Locate the cell with the specified text and output its [x, y] center coordinate. 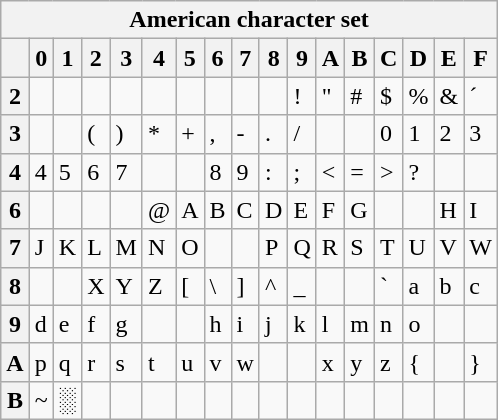
- [245, 134]
j [273, 324]
c [481, 286]
I [481, 210]
a [418, 286]
` [388, 286]
W [481, 248]
, [218, 134]
< [330, 172]
X [96, 286]
░ [67, 400]
American character set [250, 20]
h [218, 324]
k [302, 324]
Y [126, 286]
o [418, 324]
m [360, 324]
x [330, 362]
p [41, 362]
~ [41, 400]
H [449, 210]
l [330, 324]
! [302, 96]
b [449, 286]
u [190, 362]
K [67, 248]
# [360, 96]
R [330, 248]
\ [218, 286]
/ [302, 134]
y [360, 362]
@ [158, 210]
] [245, 286]
f [96, 324]
L [96, 248]
Q [302, 248]
= [360, 172]
v [218, 362]
e [67, 324]
{ [418, 362]
n [388, 324]
; [302, 172]
P [273, 248]
d [41, 324]
_ [302, 286]
: [273, 172]
[ [190, 286]
O [190, 248]
q [67, 362]
z [388, 362]
S [360, 248]
J [41, 248]
Z [158, 286]
* [158, 134]
r [96, 362]
M [126, 248]
> [388, 172]
+ [190, 134]
N [158, 248]
& [449, 96]
? [418, 172]
$ [388, 96]
i [245, 324]
g [126, 324]
) [126, 134]
( [96, 134]
U [418, 248]
. [273, 134]
V [449, 248]
s [126, 362]
T [388, 248]
´ [481, 96]
t [158, 362]
w [245, 362]
" [330, 96]
} [481, 362]
G [360, 210]
^ [273, 286]
% [418, 96]
